Output the (X, Y) coordinate of the center of the cell containing the given text.  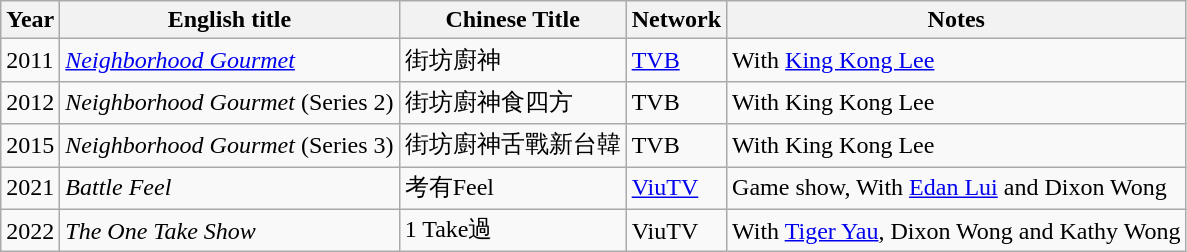
2015 (30, 146)
Chinese Title (512, 20)
考有Feel (512, 188)
Neighborhood Gourmet (230, 60)
街坊廚神舌戰新台韓 (512, 146)
Network (676, 20)
2012 (30, 102)
1 Take過 (512, 230)
街坊廚神 (512, 60)
2011 (30, 60)
Neighborhood Gourmet (Series 2) (230, 102)
Game show, With Edan Lui and Dixon Wong (956, 188)
2022 (30, 230)
Neighborhood Gourmet (Series 3) (230, 146)
With Tiger Yau, Dixon Wong and Kathy Wong (956, 230)
街坊廚神食四方 (512, 102)
Battle Feel (230, 188)
The One Take Show (230, 230)
2021 (30, 188)
Year (30, 20)
Notes (956, 20)
English title (230, 20)
